Extract the (x, y) coordinate from the center of the cell holding the provided text.  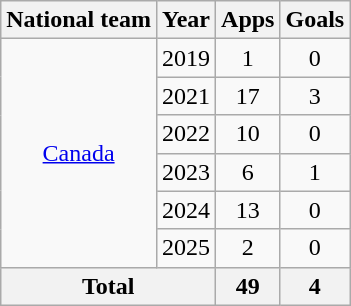
49 (248, 286)
Year (186, 20)
4 (315, 286)
2022 (186, 134)
National team (79, 20)
2025 (186, 248)
Total (108, 286)
2024 (186, 210)
Goals (315, 20)
Apps (248, 20)
13 (248, 210)
3 (315, 96)
6 (248, 172)
2021 (186, 96)
10 (248, 134)
2 (248, 248)
Canada (79, 153)
2023 (186, 172)
2019 (186, 58)
17 (248, 96)
